Output the [x, y] coordinate of the center of the cell containing the given text.  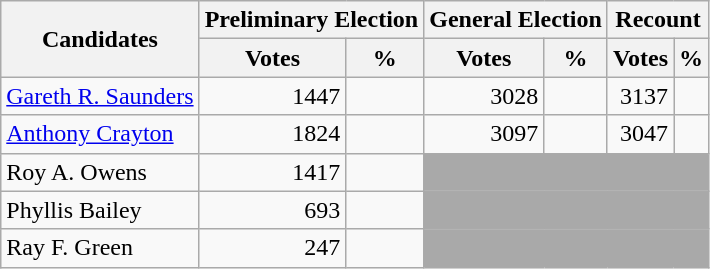
1447 [272, 96]
3047 [640, 134]
Recount [658, 20]
Ray F. Green [100, 248]
Candidates [100, 39]
Roy A. Owens [100, 172]
Preliminary Election [312, 20]
3028 [484, 96]
Phyllis Bailey [100, 210]
3097 [484, 134]
1417 [272, 172]
693 [272, 210]
1824 [272, 134]
Anthony Crayton [100, 134]
Gareth R. Saunders [100, 96]
247 [272, 248]
General Election [516, 20]
3137 [640, 96]
